From the cell containing the given text, extract its center point as [X, Y] coordinate. 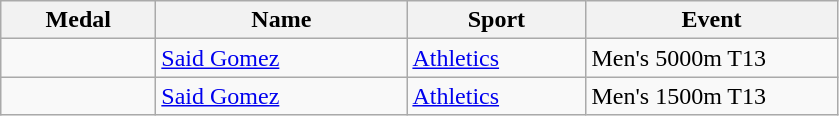
Event [712, 20]
Men's 1500m T13 [712, 96]
Medal [78, 20]
Men's 5000m T13 [712, 58]
Name [282, 20]
Sport [496, 20]
